Detect which cell encompasses the target text, then output its (X, Y) center coordinate. 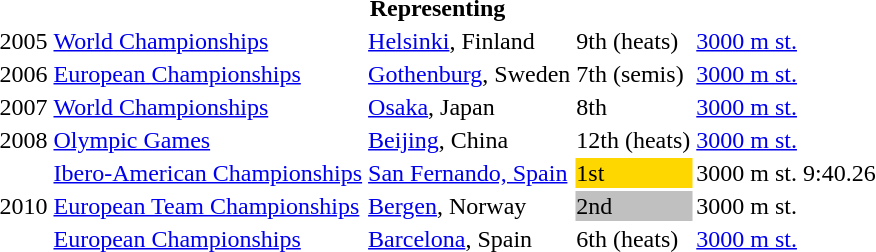
8th (634, 107)
Beijing, China (470, 140)
9th (heats) (634, 41)
European Team Championships (208, 206)
Olympic Games (208, 140)
Helsinki, Finland (470, 41)
Osaka, Japan (470, 107)
12th (heats) (634, 140)
San Fernando, Spain (470, 173)
Ibero-American Championships (208, 173)
Bergen, Norway (470, 206)
7th (semis) (634, 74)
Gothenburg, Sweden (470, 74)
2nd (634, 206)
European Championships (208, 74)
1st (634, 173)
